Find where the given text appears and provide that cell's center as [x, y] coordinate. 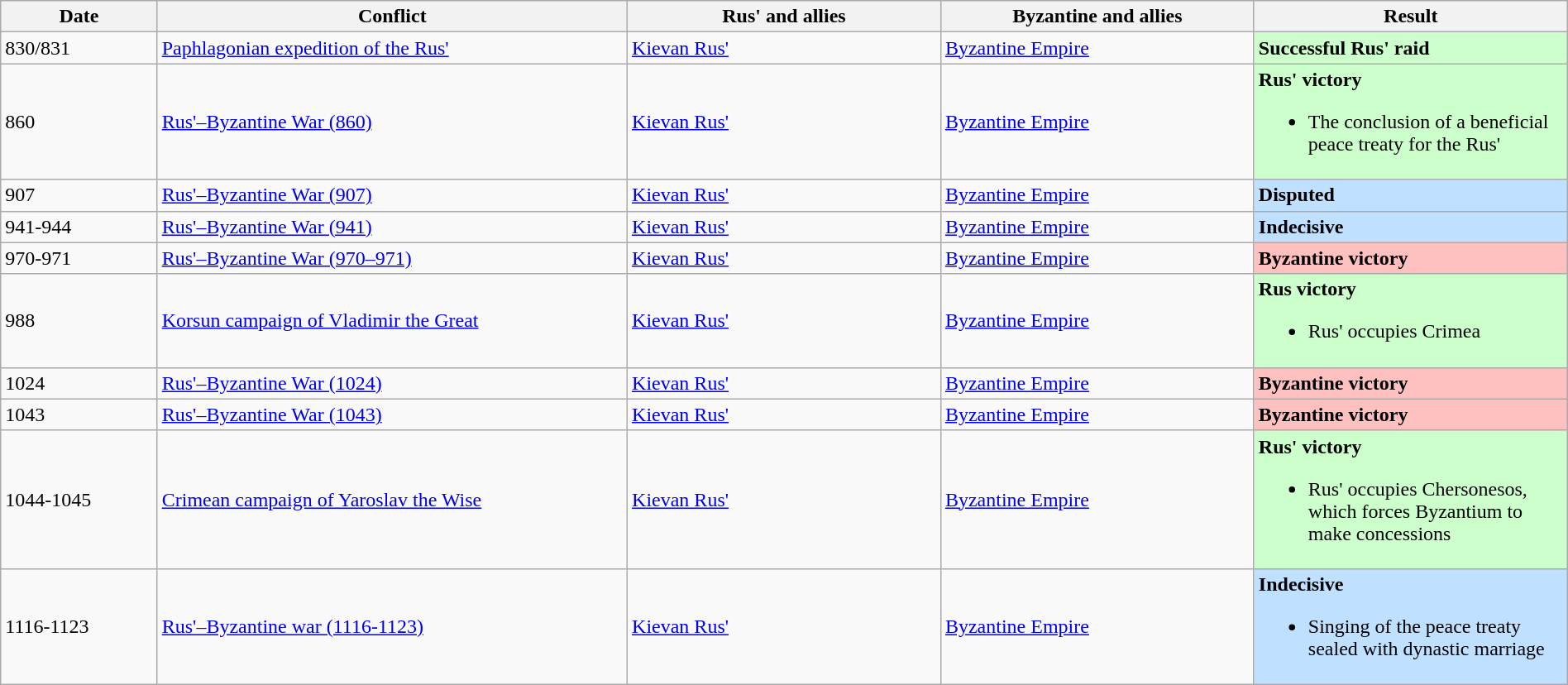
Rus'–Byzantine War (907) [392, 195]
Result [1411, 17]
Paphlagonian expedition of the Rus' [392, 48]
1024 [79, 383]
Indecisive [1411, 227]
Rus'–Byzantine War (970–971) [392, 258]
Rus' victoryThe conclusion of a beneficial peace treaty for the Rus' [1411, 122]
IndecisiveSinging of the peace treaty sealed with dynastic marriage [1411, 626]
Rus'–Byzantine War (860) [392, 122]
Rus'–Byzantine War (941) [392, 227]
Rus' victoryRus' occupies Chersonesos, which forces Byzantium to make concessions [1411, 500]
Korsun campaign of Vladimir the Great [392, 321]
830/831 [79, 48]
Successful Rus' raid [1411, 48]
Byzantine and allies [1097, 17]
Crimean campaign of Yaroslav the Wise [392, 500]
Conflict [392, 17]
1044-1045 [79, 500]
907 [79, 195]
Rus' and allies [784, 17]
Rus'–Byzantine War (1043) [392, 414]
Disputed [1411, 195]
Rus victoryRus' occupies Crimea [1411, 321]
Rus'–Byzantine War (1024) [392, 383]
1116-1123 [79, 626]
1043 [79, 414]
Date [79, 17]
988 [79, 321]
970-971 [79, 258]
860 [79, 122]
941-944 [79, 227]
Rus'–Byzantine war (1116-1123) [392, 626]
